Capture the cell that displays the provided text and extract its (X, Y) central coordinate. 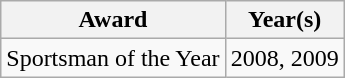
Year(s) (284, 20)
Award (113, 20)
Sportsman of the Year (113, 58)
2008, 2009 (284, 58)
